Detect which cell encompasses the target text, then output its [X, Y] center coordinate. 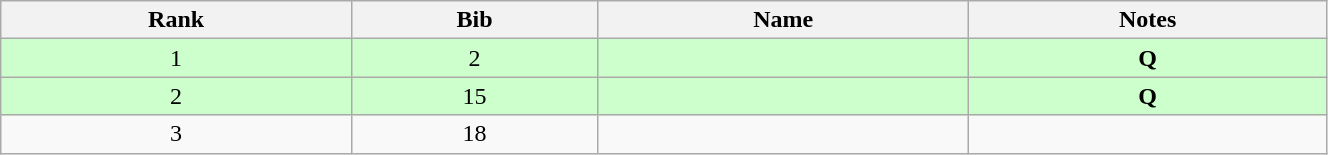
Rank [176, 20]
18 [474, 134]
Name [784, 20]
3 [176, 134]
Notes [1148, 20]
15 [474, 96]
Bib [474, 20]
1 [176, 58]
